Search for the cell housing the specified text and yield its [x, y] center coordinate. 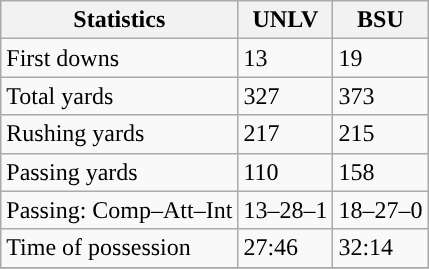
UNLV [286, 20]
13–28–1 [286, 210]
18–27–0 [380, 210]
BSU [380, 20]
217 [286, 134]
110 [286, 172]
Passing: Comp–Att–Int [120, 210]
Total yards [120, 96]
158 [380, 172]
215 [380, 134]
19 [380, 58]
32:14 [380, 248]
373 [380, 96]
Time of possession [120, 248]
327 [286, 96]
27:46 [286, 248]
13 [286, 58]
Rushing yards [120, 134]
First downs [120, 58]
Statistics [120, 20]
Passing yards [120, 172]
